Return the (x, y) coordinate for the center point of the cell that contains the specified text.  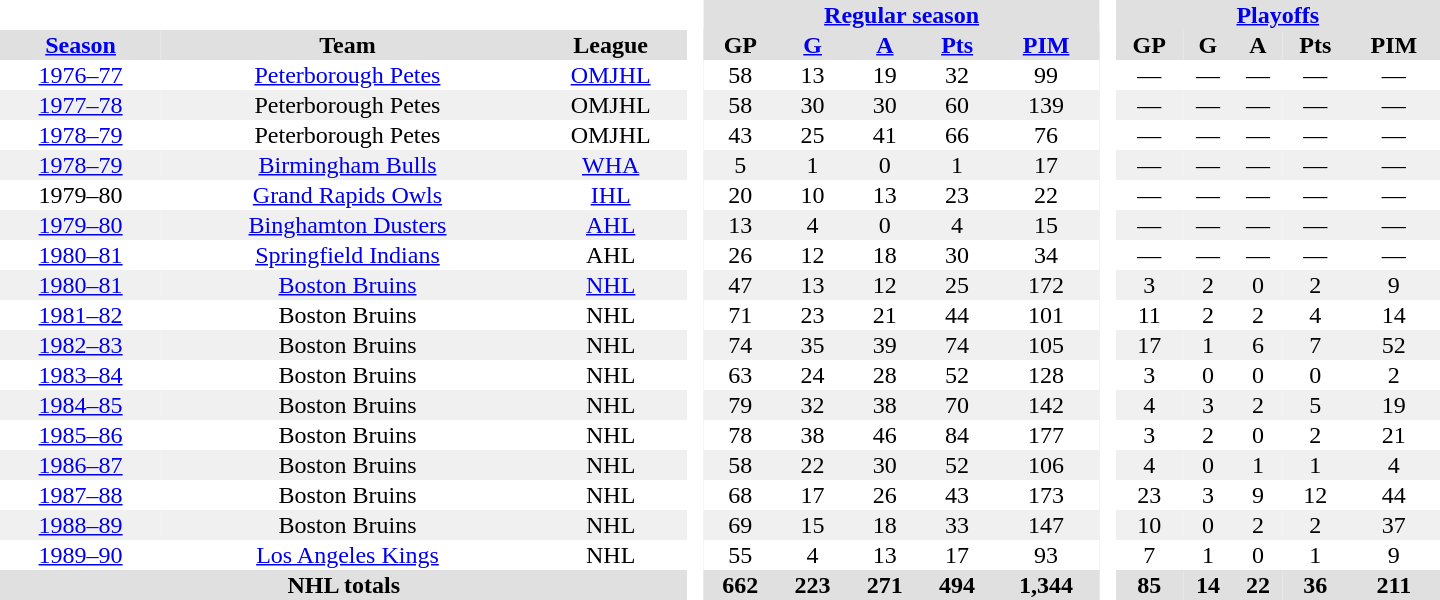
41 (885, 135)
1984–85 (80, 405)
71 (740, 315)
1,344 (1046, 585)
Team (347, 45)
85 (1150, 585)
1987–88 (80, 495)
1981–82 (80, 315)
1986–87 (80, 465)
Playoffs (1278, 15)
6 (1258, 345)
IHL (611, 195)
28 (885, 375)
WHA (611, 165)
20 (740, 195)
Binghamton Dusters (347, 225)
Grand Rapids Owls (347, 195)
46 (885, 435)
Springfield Indians (347, 255)
271 (885, 585)
101 (1046, 315)
99 (1046, 75)
1976–77 (80, 75)
League (611, 45)
55 (740, 555)
223 (812, 585)
24 (812, 375)
1989–90 (80, 555)
662 (740, 585)
36 (1316, 585)
Los Angeles Kings (347, 555)
Birmingham Bulls (347, 165)
NHL totals (344, 585)
79 (740, 405)
34 (1046, 255)
139 (1046, 105)
78 (740, 435)
1983–84 (80, 375)
105 (1046, 345)
39 (885, 345)
172 (1046, 285)
84 (957, 435)
494 (957, 585)
93 (1046, 555)
Regular season (902, 15)
69 (740, 525)
1982–83 (80, 345)
70 (957, 405)
63 (740, 375)
66 (957, 135)
35 (812, 345)
1977–78 (80, 105)
173 (1046, 495)
37 (1394, 525)
33 (957, 525)
1985–86 (80, 435)
1988–89 (80, 525)
211 (1394, 585)
106 (1046, 465)
11 (1150, 315)
68 (740, 495)
142 (1046, 405)
60 (957, 105)
76 (1046, 135)
147 (1046, 525)
47 (740, 285)
177 (1046, 435)
128 (1046, 375)
Season (80, 45)
